Detect which cell encompasses the target text, then output its [X, Y] center coordinate. 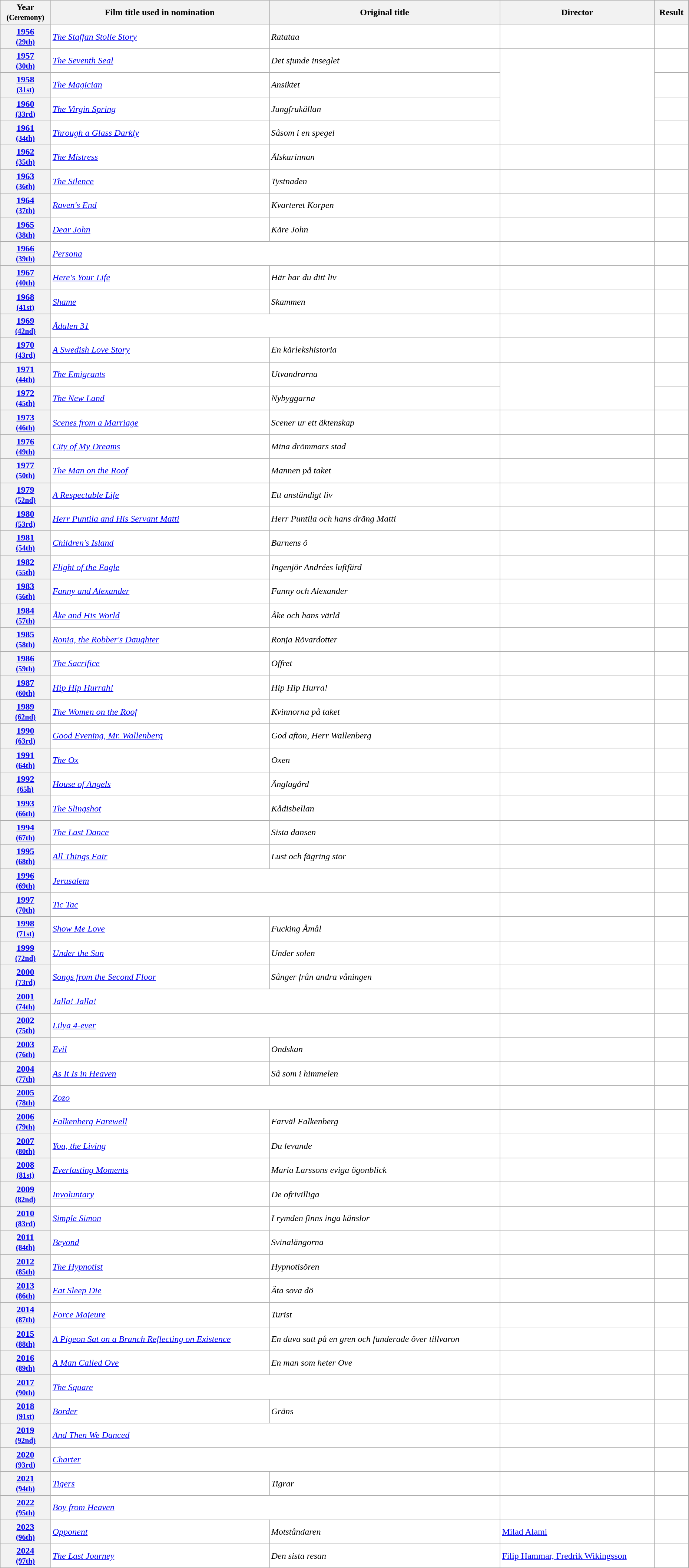
The Sacrifice [160, 664]
Dear John [160, 229]
Mannen på taket [385, 471]
1965(38th) [25, 229]
Opponent [160, 1532]
Änglagård [385, 784]
The Man on the Roof [160, 471]
Jungfrukällan [385, 109]
Herr Puntila och hans dräng Matti [385, 519]
Sista dansen [385, 833]
Nybyggarna [385, 398]
The New Land [160, 398]
1968(41st) [25, 302]
Tigers [160, 1483]
Involuntary [160, 1194]
Oxen [385, 760]
Children's Island [160, 543]
Result [672, 13]
2016(89th) [25, 1363]
The Emigrants [160, 374]
Offret [385, 664]
The Hypnotist [160, 1266]
Åke och hans värld [385, 615]
The Last Dance [160, 833]
1983(56th) [25, 591]
2019(92nd) [25, 1435]
2001(74th) [25, 1001]
The Mistress [160, 157]
Mina drömmars stad [385, 446]
Filip Hammar, Fredrik Wikingsson [577, 1556]
1979(52nd) [25, 494]
Year(Ceremony) [25, 13]
1993(66th) [25, 808]
Zozo [275, 1098]
1957(30th) [25, 61]
The Square [275, 1387]
Songs from the Second Floor [160, 977]
The Seventh Seal [160, 61]
Ronja Rövardotter [385, 639]
Hip Hip Hurra! [385, 687]
1969(42nd) [25, 326]
Fanny and Alexander [160, 591]
Turist [385, 1314]
Ingenjör Andrées luftfärd [385, 567]
1966(39th) [25, 254]
Ondskan [385, 1049]
Tystnaden [385, 181]
Motståndaren [385, 1532]
2014(87th) [25, 1314]
2020(93rd) [25, 1459]
2024(97th) [25, 1556]
Evil [160, 1049]
Farväl Falkenberg [385, 1122]
Scenes from a Marriage [160, 423]
Hypnotisören [385, 1266]
As It Is in Heaven [160, 1074]
Skammen [385, 302]
Show Me Love [160, 929]
Kvinnorna på taket [385, 712]
2005(78th) [25, 1098]
Charter [275, 1459]
Original title [385, 13]
2018(91st) [25, 1411]
And Then We Danced [275, 1435]
En kärlekshistoria [385, 350]
Så som i himmelen [385, 1074]
1961(34th) [25, 133]
God afton, Herr Wallenberg [385, 736]
1995(68th) [25, 856]
Under solen [385, 953]
1972(45th) [25, 398]
The Magician [160, 85]
1971(44th) [25, 374]
Border [160, 1411]
2006(79th) [25, 1122]
Fucking Åmål [385, 929]
Milad Alami [577, 1532]
All Things Fair [160, 856]
Simple Simon [160, 1218]
1970(43rd) [25, 350]
1984(57th) [25, 615]
Svinalängorna [385, 1243]
Good Evening, Mr. Wallenberg [160, 736]
1956(29th) [25, 36]
1976(49th) [25, 446]
De ofrivilliga [385, 1194]
1962(35th) [25, 157]
Hip Hip Hurrah! [160, 687]
1964(37th) [25, 205]
2008(81st) [25, 1170]
1987(60th) [25, 687]
2003(76th) [25, 1049]
Scener ur ett äktenskap [385, 423]
Du levande [385, 1146]
2013(86th) [25, 1291]
A Respectable Life [160, 494]
Shame [160, 302]
Flight of the Eagle [160, 567]
A Pigeon Sat on a Branch Reflecting on Existence [160, 1339]
Barnens ö [385, 543]
Lilya 4-ever [275, 1025]
Den sista resan [385, 1556]
1973(46th) [25, 423]
En duva satt på en gren och funderade över tillvaron [385, 1339]
2002(75th) [25, 1025]
1985(58th) [25, 639]
2023(96th) [25, 1532]
Falkenberg Farewell [160, 1122]
En man som heter Ove [385, 1363]
2017(90th) [25, 1387]
1990(63rd) [25, 736]
The Women on the Roof [160, 712]
1997(70th) [25, 904]
Raven's End [160, 205]
Force Majeure [160, 1314]
Utvandrarna [385, 374]
Film title used in nomination [160, 13]
2021(94th) [25, 1483]
Herr Puntila and His Servant Matti [160, 519]
2009(82nd) [25, 1194]
I rymden finns inga känslor [385, 1218]
Sånger från andra våningen [385, 977]
1996(69th) [25, 881]
Through a Glass Darkly [160, 133]
A Swedish Love Story [160, 350]
Älskarinnan [385, 157]
A Man Called Ove [160, 1363]
1989(62nd) [25, 712]
Här har du ditt liv [385, 277]
The Ox [160, 760]
Eat Sleep Die [160, 1291]
Jerusalem [275, 881]
1963(36th) [25, 181]
Kvarteret Korpen [385, 205]
Ett anständigt liv [385, 494]
House of Angels [160, 784]
2015(88th) [25, 1339]
Gräns [385, 1411]
Under the Sun [160, 953]
1992(65h) [25, 784]
Tigrar [385, 1483]
Äta sova dö [385, 1291]
2010(83rd) [25, 1218]
Ronia, the Robber's Daughter [160, 639]
Ansiktet [385, 85]
Maria Larssons eviga ögonblick [385, 1170]
1977(50th) [25, 471]
1998(71st) [25, 929]
1958(31st) [25, 85]
Jalla! Jalla! [275, 1001]
Beyond [160, 1243]
1982(55th) [25, 567]
Ratataa [385, 36]
Käre John [385, 229]
Everlasting Moments [160, 1170]
1967(40th) [25, 277]
The Last Journey [160, 1556]
1994(67th) [25, 833]
Tic Tac [275, 904]
2000(73rd) [25, 977]
2012(85th) [25, 1266]
The Virgin Spring [160, 109]
Det sjunde inseglet [385, 61]
2011(84th) [25, 1243]
City of My Dreams [160, 446]
1960(33rd) [25, 109]
1981(54th) [25, 543]
Persona [275, 254]
Åke and His World [160, 615]
Ådalen 31 [275, 326]
The Slingshot [160, 808]
2004(77th) [25, 1074]
The Staffan Stolle Story [160, 36]
The Silence [160, 181]
2007(80th) [25, 1146]
Lust och fägring stor [385, 856]
Fanny och Alexander [385, 591]
2022(95th) [25, 1508]
1999(72nd) [25, 953]
Here's Your Life [160, 277]
Kådisbellan [385, 808]
1980(53rd) [25, 519]
Såsom i en spegel [385, 133]
Boy from Heaven [275, 1508]
1986(59th) [25, 664]
You, the Living [160, 1146]
1991(64th) [25, 760]
Director [577, 13]
